Return [x, y] of the center of cell containing provided text 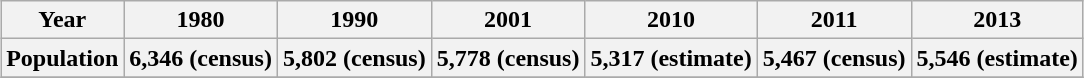
5,802 (census) [354, 58]
5,546 (estimate) [997, 58]
2013 [997, 20]
2010 [671, 20]
Population [62, 58]
5,317 (estimate) [671, 58]
5,467 (census) [834, 58]
1990 [354, 20]
2001 [508, 20]
Year [62, 20]
6,346 (census) [201, 58]
2011 [834, 20]
1980 [201, 20]
5,778 (census) [508, 58]
